Search for the cell housing the specified text and yield its [x, y] center coordinate. 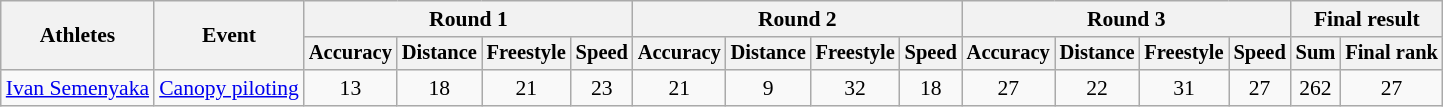
13 [350, 88]
Round 3 [1126, 19]
Sum [1316, 54]
Round 2 [798, 19]
22 [1098, 88]
Ivan Semenyaka [78, 88]
31 [1184, 88]
Final rank [1392, 54]
Round 1 [468, 19]
Athletes [78, 36]
23 [602, 88]
32 [856, 88]
Final result [1367, 19]
Canopy piloting [229, 88]
9 [768, 88]
Event [229, 36]
262 [1316, 88]
